Scan for the cell matching the given text and deliver its (X, Y) coordinate at center. 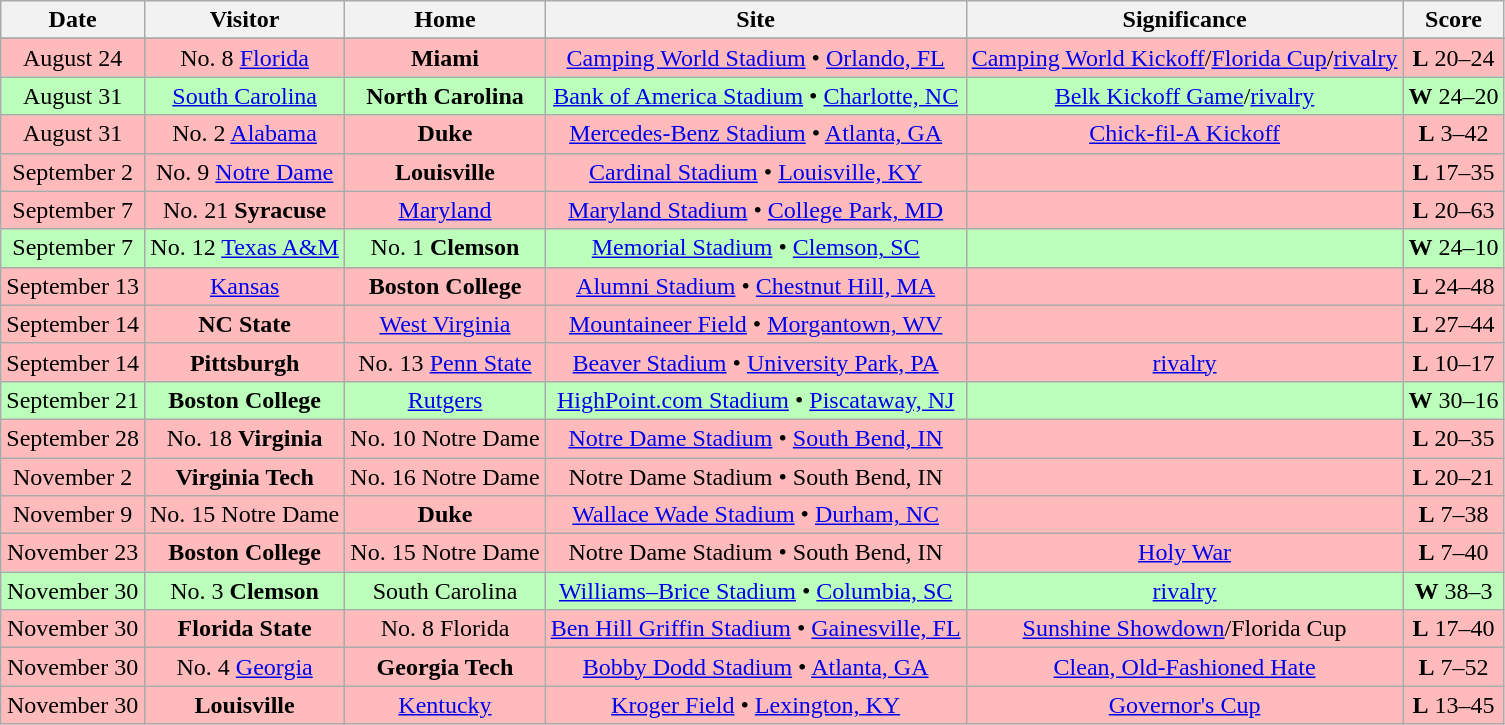
No. 18 Virginia (244, 438)
Mercedes-Benz Stadium • Atlanta, GA (756, 134)
No. 12 Texas A&M (244, 248)
November 2 (73, 477)
Belk Kickoff Game/rivalry (1184, 96)
Wallace Wade Stadium • Durham, NC (756, 515)
Site (756, 20)
L 17–35 (1454, 172)
North Carolina (445, 96)
L 7–52 (1454, 667)
Georgia Tech (445, 667)
Camping World Kickoff/Florida Cup/rivalry (1184, 58)
Rutgers (445, 400)
L 10–17 (1454, 362)
No. 21 Syracuse (244, 210)
Kansas (244, 286)
Cardinal Stadium • Louisville, KY (756, 172)
November 23 (73, 553)
Bobby Dodd Stadium • Atlanta, GA (756, 667)
Maryland (445, 210)
No. 13 Penn State (445, 362)
November 9 (73, 515)
Bank of America Stadium • Charlotte, NC (756, 96)
Date (73, 20)
Williams–Brice Stadium • Columbia, SC (756, 591)
L 20–24 (1454, 58)
Home (445, 20)
Miami (445, 58)
Visitor (244, 20)
Chick-fil-A Kickoff (1184, 134)
September 13 (73, 286)
L 7–40 (1454, 553)
L 20–63 (1454, 210)
Camping World Stadium • Orlando, FL (756, 58)
No. 1 Clemson (445, 248)
W 24–20 (1454, 96)
Florida State (244, 629)
L 24–48 (1454, 286)
Sunshine Showdown/Florida Cup (1184, 629)
No. 3 Clemson (244, 591)
Holy War (1184, 553)
L 13–45 (1454, 705)
L 27–44 (1454, 324)
W 38–3 (1454, 591)
Kroger Field • Lexington, KY (756, 705)
Alumni Stadium • Chestnut Hill, MA (756, 286)
Ben Hill Griffin Stadium • Gainesville, FL (756, 629)
Governor's Cup (1184, 705)
Mountaineer Field • Morgantown, WV (756, 324)
Significance (1184, 20)
W 30–16 (1454, 400)
L 20–21 (1454, 477)
West Virginia (445, 324)
No. 4 Georgia (244, 667)
Virginia Tech (244, 477)
L 7–38 (1454, 515)
HighPoint.com Stadium • Piscataway, NJ (756, 400)
NC State (244, 324)
No. 2 Alabama (244, 134)
Score (1454, 20)
L 3–42 (1454, 134)
Beaver Stadium • University Park, PA (756, 362)
L 17–40 (1454, 629)
Clean, Old-Fashioned Hate (1184, 667)
No. 9 Notre Dame (244, 172)
September 21 (73, 400)
Pittsburgh (244, 362)
No. 16 Notre Dame (445, 477)
Memorial Stadium • Clemson, SC (756, 248)
W 24–10 (1454, 248)
September 28 (73, 438)
Kentucky (445, 705)
No. 10 Notre Dame (445, 438)
L 20–35 (1454, 438)
August 24 (73, 58)
Maryland Stadium • College Park, MD (756, 210)
September 2 (73, 172)
